Find where the given text appears and provide that cell's center as (X, Y) coordinate. 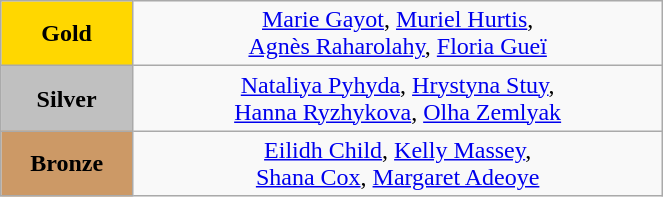
Marie Gayot, Muriel Hurtis, Agnès Raharolahy, Floria Gueï (397, 34)
Bronze (67, 164)
Silver (67, 98)
Eilidh Child, Kelly Massey, Shana Cox, Margaret Adeoye (397, 164)
Gold (67, 34)
Nataliya Pyhyda, Hrystyna Stuy, Hanna Ryzhykova, Olha Zemlyak (397, 98)
